Return the [x, y] coordinate for the center point of the cell that contains the specified text.  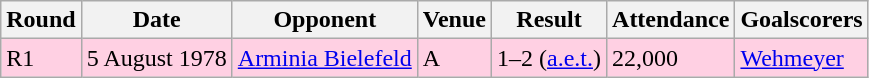
R1 [41, 58]
Attendance [671, 20]
1–2 (a.e.t.) [548, 58]
Wehmeyer [802, 58]
Round [41, 20]
Arminia Bielefeld [324, 58]
22,000 [671, 58]
A [454, 58]
Date [156, 20]
Opponent [324, 20]
Venue [454, 20]
5 August 1978 [156, 58]
Result [548, 20]
Goalscorers [802, 20]
